Return [x, y] of the center of cell containing provided text 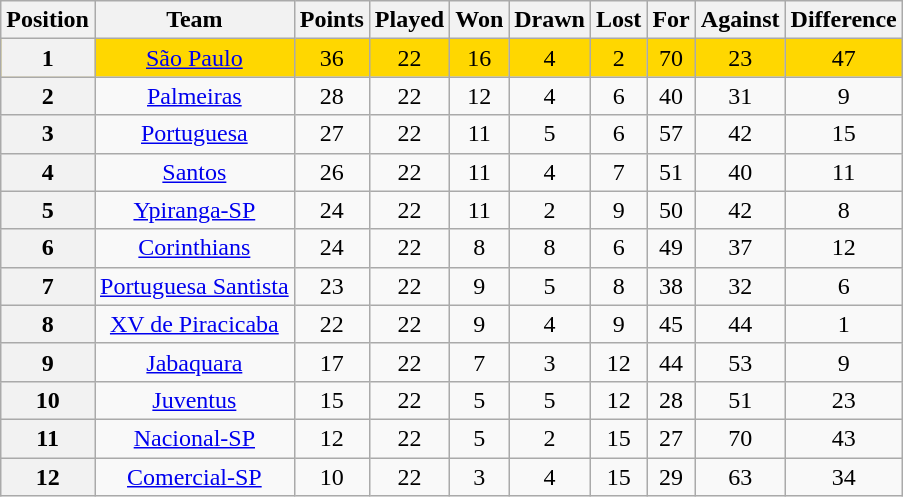
45 [671, 324]
Won [480, 20]
37 [740, 248]
53 [740, 362]
17 [332, 362]
XV de Piracicaba [194, 324]
50 [671, 210]
For [671, 20]
Against [740, 20]
Santos [194, 172]
Played [409, 20]
Comercial-SP [194, 477]
Lost [618, 20]
Drawn [550, 20]
36 [332, 58]
34 [844, 477]
Portuguesa Santista [194, 286]
26 [332, 172]
Nacional-SP [194, 438]
Team [194, 20]
32 [740, 286]
Difference [844, 20]
Palmeiras [194, 96]
Jabaquara [194, 362]
29 [671, 477]
Points [332, 20]
47 [844, 58]
Juventus [194, 400]
57 [671, 134]
São Paulo [194, 58]
Ypiranga-SP [194, 210]
Corinthians [194, 248]
Portuguesa [194, 134]
43 [844, 438]
49 [671, 248]
63 [740, 477]
Position [48, 20]
16 [480, 58]
38 [671, 286]
31 [740, 96]
